Return the (x, y) coordinate for the center point of the cell that contains the specified text.  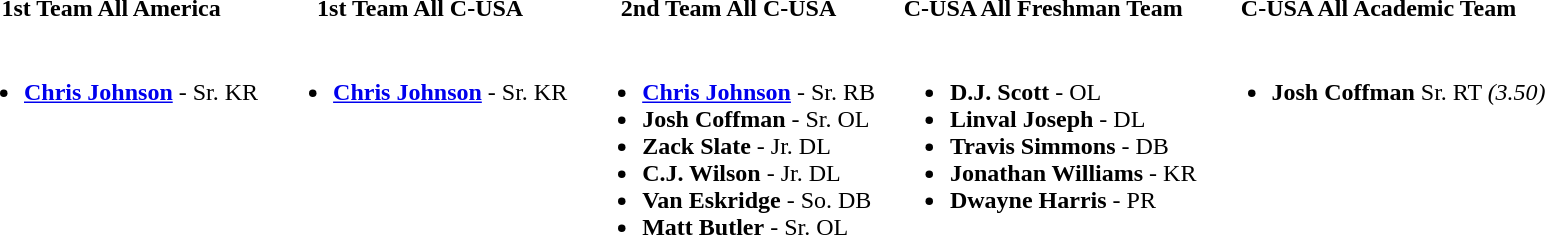
Chris Johnson - Sr. KR (420, 78)
